For the text-containing cell, return its midpoint in [X, Y] coordinate format. 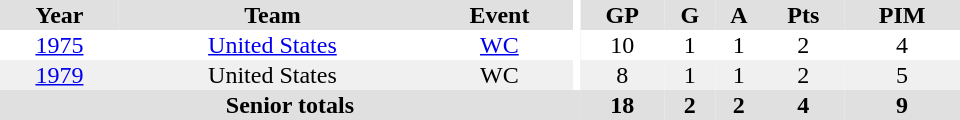
9 [902, 105]
18 [622, 105]
Event [500, 15]
G [690, 15]
10 [622, 45]
GP [622, 15]
Senior totals [290, 105]
Pts [804, 15]
1979 [60, 75]
8 [622, 75]
1975 [60, 45]
Team [272, 15]
5 [902, 75]
PIM [902, 15]
Year [60, 15]
A [738, 15]
